Output the (x, y) coordinate of the center of the cell containing the given text.  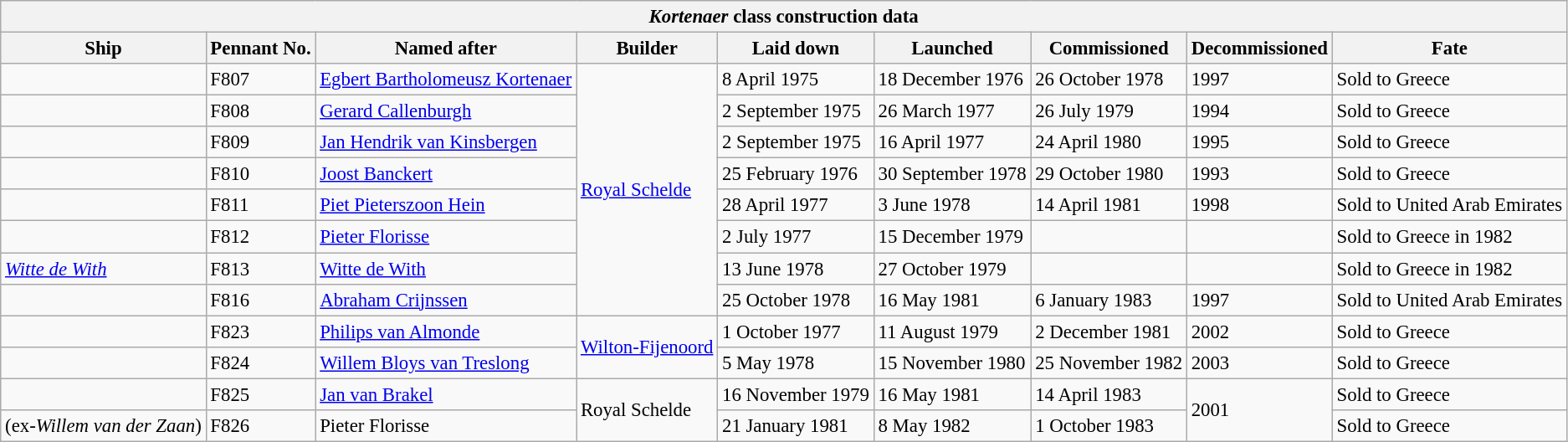
Ship (104, 49)
16 November 1979 (796, 394)
1 October 1983 (1109, 426)
F807 (261, 80)
1995 (1259, 142)
29 October 1980 (1109, 174)
F809 (261, 142)
Commissioned (1109, 49)
1 October 1977 (796, 331)
5 May 1978 (796, 362)
25 November 1982 (1109, 362)
6 January 1983 (1109, 300)
Launched (952, 49)
Willem Bloys van Treslong (446, 362)
1994 (1259, 111)
Pennant No. (261, 49)
F810 (261, 174)
27 October 1979 (952, 269)
28 April 1977 (796, 205)
8 April 1975 (796, 80)
Jan Hendrik van Kinsbergen (446, 142)
13 June 1978 (796, 269)
Builder (648, 49)
30 September 1978 (952, 174)
25 October 1978 (796, 300)
26 March 1977 (952, 111)
Named after (446, 49)
Egbert Bartholomeusz Kortenaer (446, 80)
F808 (261, 111)
Decommissioned (1259, 49)
26 October 1978 (1109, 80)
2 December 1981 (1109, 331)
F813 (261, 269)
F824 (261, 362)
F811 (261, 205)
Laid down (796, 49)
8 May 1982 (952, 426)
Kortenaer class construction data (784, 17)
26 July 1979 (1109, 111)
24 April 1980 (1109, 142)
2001 (1259, 410)
F823 (261, 331)
16 April 1977 (952, 142)
14 April 1983 (1109, 394)
2003 (1259, 362)
3 June 1978 (952, 205)
Wilton-Fijenoord (648, 347)
F826 (261, 426)
14 April 1981 (1109, 205)
Fate (1449, 49)
F816 (261, 300)
1993 (1259, 174)
2002 (1259, 331)
Abraham Crijnssen (446, 300)
15 December 1979 (952, 237)
F812 (261, 237)
(ex-Willem van der Zaan) (104, 426)
2 July 1977 (796, 237)
Jan van Brakel (446, 394)
18 December 1976 (952, 80)
F825 (261, 394)
21 January 1981 (796, 426)
15 November 1980 (952, 362)
11 August 1979 (952, 331)
25 February 1976 (796, 174)
1998 (1259, 205)
Gerard Callenburgh (446, 111)
Joost Banckert (446, 174)
Philips van Almonde (446, 331)
Piet Pieterszoon Hein (446, 205)
